Find where the given text appears and provide that cell's center as [x, y] coordinate. 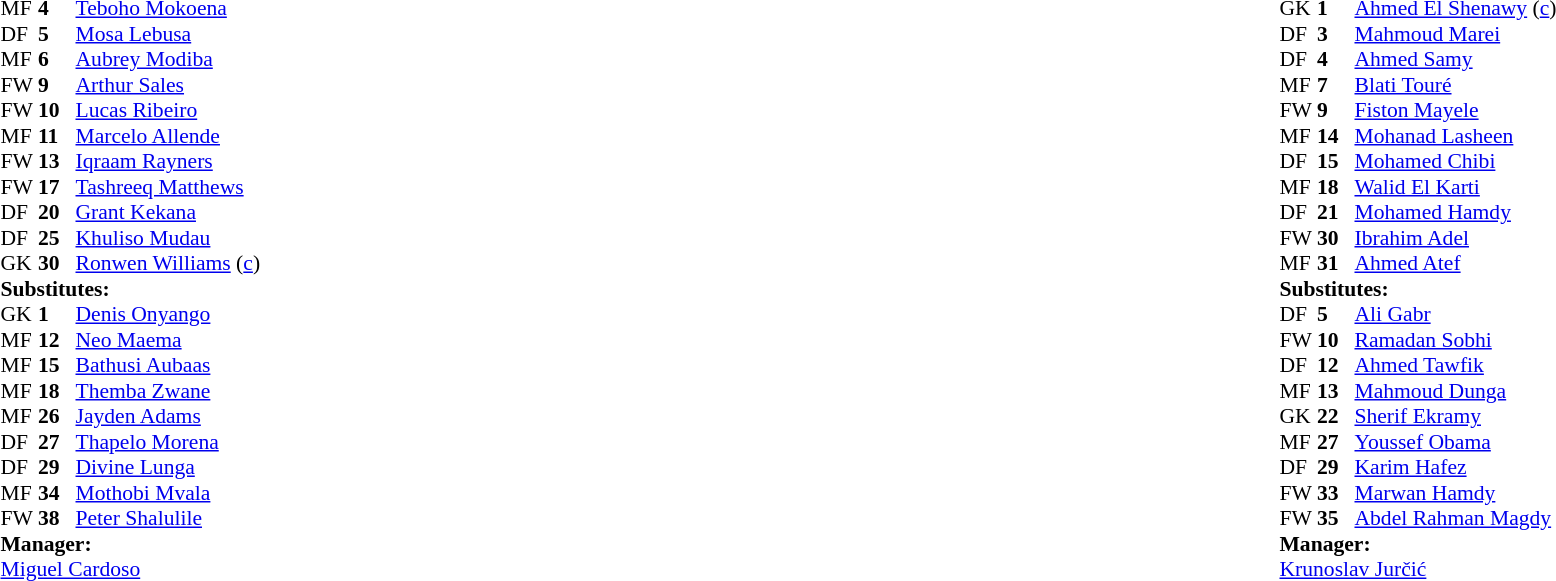
Mohanad Lasheen [1455, 136]
Ali Gabr [1455, 315]
26 [57, 417]
Grant Kekana [168, 213]
Bathusi Aubaas [168, 365]
Divine Lunga [168, 467]
1 [57, 315]
Mahmoud Marei [1455, 34]
20 [57, 213]
Fiston Mayele [1455, 111]
Mosa Lebusa [168, 34]
Peter Shalulile [168, 519]
14 [1336, 136]
Mahmoud Dunga [1455, 391]
Arthur Sales [168, 85]
Ronwen Williams (c) [168, 263]
Tashreeq Matthews [168, 187]
11 [57, 136]
34 [57, 493]
Mohamed Hamdy [1455, 213]
6 [57, 59]
25 [57, 238]
7 [1336, 85]
38 [57, 519]
Aubrey Modiba [168, 59]
4 [1336, 59]
Thapelo Morena [168, 442]
Ahmed Atef [1455, 263]
Marcelo Allende [168, 136]
35 [1336, 519]
Iqraam Rayners [168, 161]
Jayden Adams [168, 417]
31 [1336, 263]
Abdel Rahman Magdy [1455, 519]
Walid El Karti [1455, 187]
Ramadan Sobhi [1455, 340]
Ahmed Tawfik [1455, 365]
Lucas Ribeiro [168, 111]
22 [1336, 417]
Blati Touré [1455, 85]
33 [1336, 493]
Themba Zwane [168, 391]
Karim Hafez [1455, 467]
Ibrahim Adel [1455, 238]
Sherif Ekramy [1455, 417]
Denis Onyango [168, 315]
3 [1336, 34]
17 [57, 187]
Youssef Obama [1455, 442]
Khuliso Mudau [168, 238]
Neo Maema [168, 340]
21 [1336, 213]
Mothobi Mvala [168, 493]
Mohamed Chibi [1455, 161]
Marwan Hamdy [1455, 493]
Ahmed Samy [1455, 59]
